Pinpoint the cell where the given text exists, returning its (x, y) midpoint coordinate. 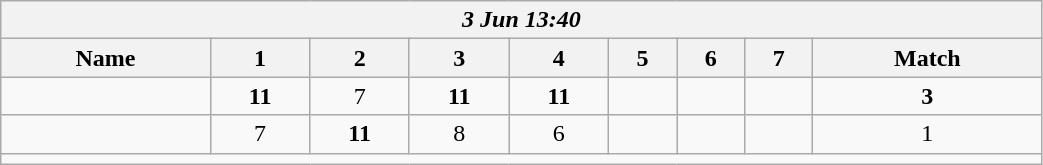
8 (459, 134)
5 (643, 58)
Match (928, 58)
4 (559, 58)
3 Jun 13:40 (522, 20)
Name (106, 58)
2 (360, 58)
